Scan for the cell matching the given text and deliver its (X, Y) coordinate at center. 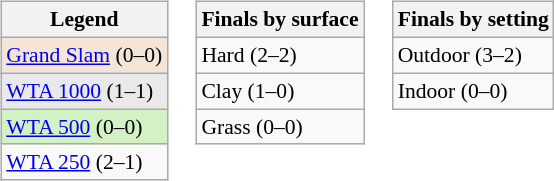
Indoor (0–0) (474, 91)
WTA 250 (2–1) (84, 162)
WTA 500 (0–0) (84, 127)
Clay (1–0) (280, 91)
Outdoor (3–2) (474, 55)
WTA 1000 (1–1) (84, 91)
Finals by surface (280, 20)
Finals by setting (474, 20)
Grand Slam (0–0) (84, 55)
Legend (84, 20)
Hard (2–2) (280, 55)
Grass (0–0) (280, 127)
